Pinpoint the cell where the given text exists, returning its [X, Y] midpoint coordinate. 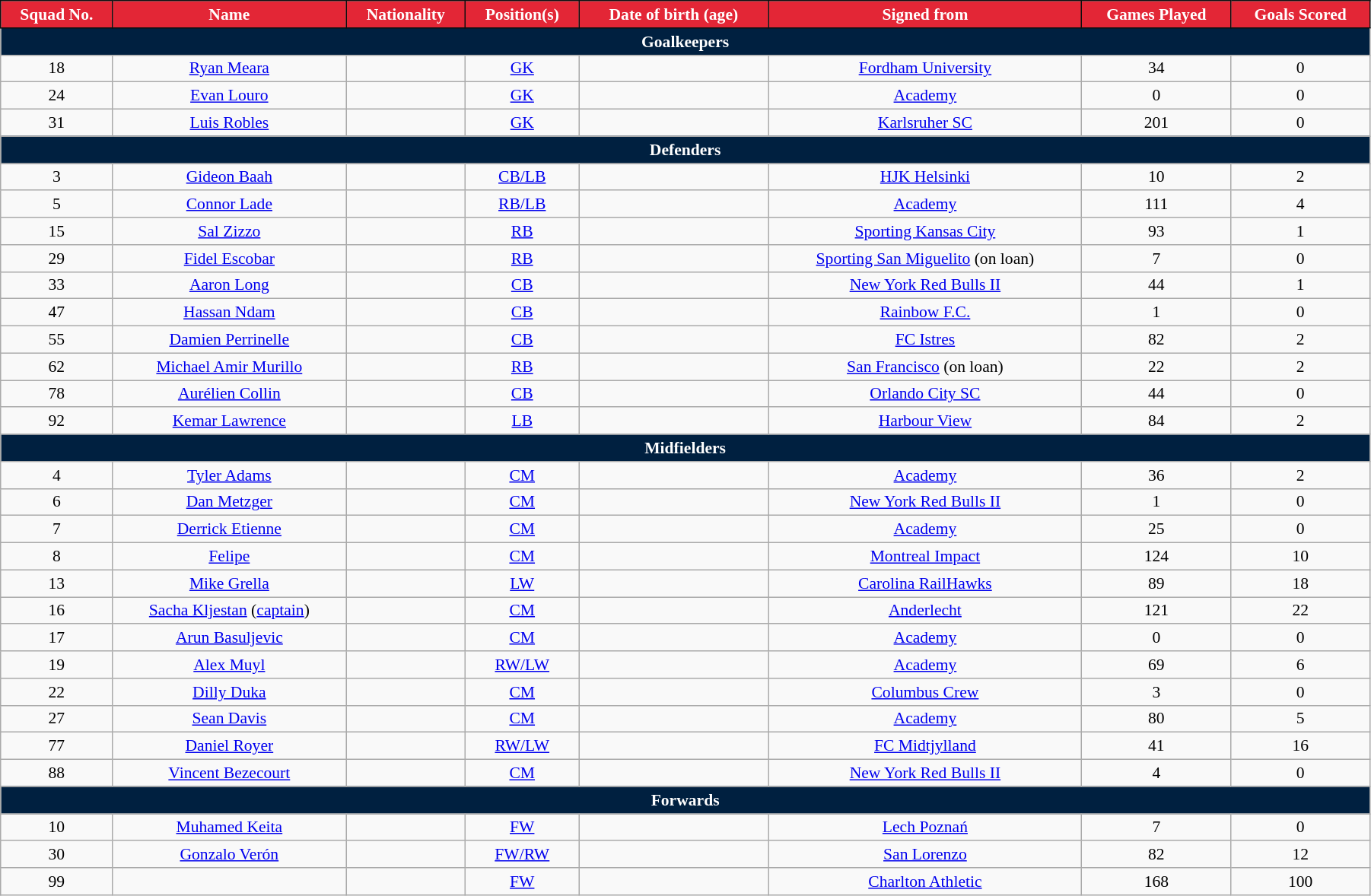
19 [56, 665]
Forwards [685, 800]
Felipe [230, 557]
LB [522, 421]
Sporting Kansas City [925, 231]
111 [1156, 205]
Orlando City SC [925, 394]
Defenders [685, 150]
Alex Muyl [230, 665]
17 [56, 638]
27 [56, 719]
Ryan Meara [230, 68]
Anderlecht [925, 611]
Dilly Duka [230, 692]
FC Istres [925, 340]
Aurélien Collin [230, 394]
Karlsruher SC [925, 123]
Sal Zizzo [230, 231]
Harbour View [925, 421]
Damien Perrinelle [230, 340]
Vincent Bezecourt [230, 774]
Luis Robles [230, 123]
69 [1156, 665]
LW [522, 583]
Sporting San Miguelito (on loan) [925, 259]
Connor Lade [230, 205]
Sean Davis [230, 719]
Tyler Adams [230, 475]
Daniel Royer [230, 746]
124 [1156, 557]
34 [1156, 68]
47 [56, 313]
Lech Poznań [925, 828]
FW/RW [522, 855]
89 [1156, 583]
93 [1156, 231]
99 [56, 882]
Squad No. [56, 14]
Gideon Baah [230, 177]
Signed from [925, 14]
41 [1156, 746]
FC Midtjylland [925, 746]
HJK Helsinki [925, 177]
24 [56, 96]
San Francisco (on loan) [925, 367]
Nationality [406, 14]
RB/LB [522, 205]
Fidel Escobar [230, 259]
Rainbow F.C. [925, 313]
Aaron Long [230, 285]
Midfielders [685, 448]
55 [56, 340]
8 [56, 557]
Muhamed Keita [230, 828]
Goalkeepers [685, 42]
Date of birth (age) [674, 14]
78 [56, 394]
San Lorenzo [925, 855]
Gonzalo Verón [230, 855]
Evan Louro [230, 96]
92 [56, 421]
Carolina RailHawks [925, 583]
Charlton Athletic [925, 882]
77 [56, 746]
Kemar Lawrence [230, 421]
Goals Scored [1300, 14]
Hassan Ndam [230, 313]
Michael Amir Murillo [230, 367]
84 [1156, 421]
30 [56, 855]
Mike Grella [230, 583]
12 [1300, 855]
Derrick Etienne [230, 529]
80 [1156, 719]
201 [1156, 123]
121 [1156, 611]
Position(s) [522, 14]
13 [56, 583]
Arun Basuljevic [230, 638]
29 [56, 259]
88 [56, 774]
Games Played [1156, 14]
Montreal Impact [925, 557]
168 [1156, 882]
31 [56, 123]
62 [56, 367]
36 [1156, 475]
Dan Metzger [230, 502]
Columbus Crew [925, 692]
25 [1156, 529]
Name [230, 14]
15 [56, 231]
100 [1300, 882]
Sacha Kljestan (captain) [230, 611]
33 [56, 285]
Fordham University [925, 68]
CB/LB [522, 177]
